Return the (X, Y) coordinate for the center point of the cell that contains the specified text.  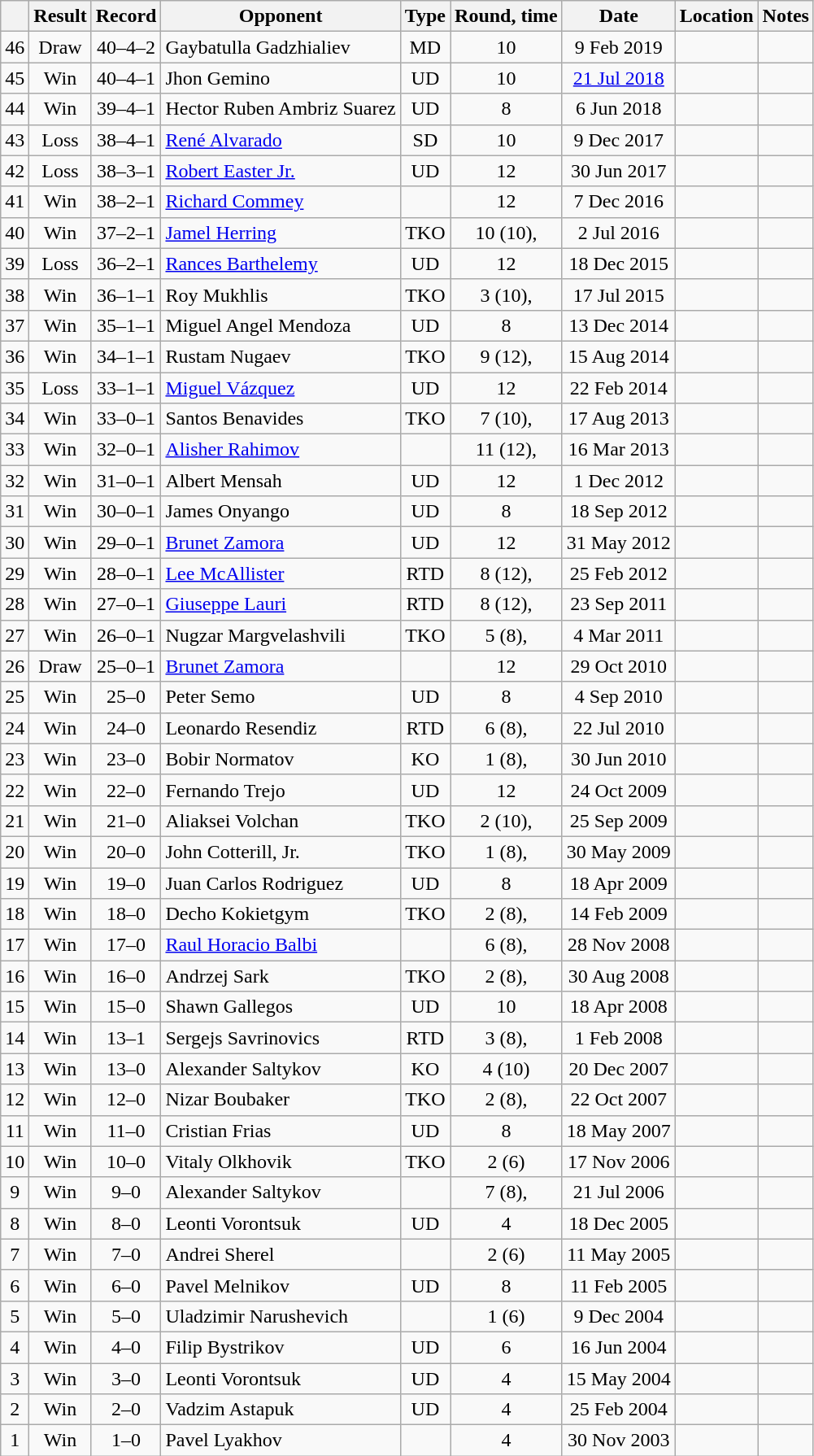
11 (12), (507, 450)
5 (8), (507, 635)
33–0–1 (126, 419)
Jamel Herring (281, 233)
28–0–1 (126, 573)
18 Dec 2005 (618, 1223)
34 (15, 419)
13 (15, 1069)
5 (15, 1316)
38–2–1 (126, 202)
40–4–2 (126, 47)
39 (15, 264)
Opponent (281, 16)
MD (424, 47)
25–0 (126, 697)
11 (15, 1131)
31 (15, 512)
31–0–1 (126, 481)
Result (60, 16)
2–0 (126, 1410)
Type (424, 16)
James Onyango (281, 512)
21 Jul 2006 (618, 1192)
Rances Barthelemy (281, 264)
9 Feb 2019 (618, 47)
29 (15, 573)
10 (10), (507, 233)
13 Dec 2014 (618, 325)
7 (15, 1254)
30 Aug 2008 (618, 976)
22 Feb 2014 (618, 388)
20 (15, 852)
22 (15, 790)
30 May 2009 (618, 852)
13–0 (126, 1069)
Albert Mensah (281, 481)
4 Sep 2010 (618, 697)
30–0–1 (126, 512)
37 (15, 325)
Peter Semo (281, 697)
19 (15, 883)
16–0 (126, 976)
17 Aug 2013 (618, 419)
René Alvarado (281, 140)
11 May 2005 (618, 1254)
29–0–1 (126, 543)
29 Oct 2010 (618, 666)
24–0 (126, 728)
4 (10) (507, 1069)
40–4–1 (126, 78)
Pavel Melnikov (281, 1285)
Hector Ruben Ambriz Suarez (281, 109)
18 May 2007 (618, 1131)
23–0 (126, 759)
30 Nov 2003 (618, 1441)
Roy Mukhlis (281, 294)
1 Dec 2012 (618, 481)
Decho Kokietgym (281, 914)
9 (12), (507, 356)
36–1–1 (126, 294)
21 (15, 821)
Vadzim Astapuk (281, 1410)
8–0 (126, 1223)
22–0 (126, 790)
11–0 (126, 1131)
15 May 2004 (618, 1379)
9 Dec 2004 (618, 1316)
25 Feb 2012 (618, 573)
3 (8), (507, 1038)
Aliaksei Volchan (281, 821)
45 (15, 78)
4 Mar 2011 (618, 635)
27–0–1 (126, 604)
20–0 (126, 852)
Nugzar Margvelashvili (281, 635)
38–3–1 (126, 171)
33–1–1 (126, 388)
5–0 (126, 1316)
3–0 (126, 1379)
9 Dec 2017 (618, 140)
SD (424, 140)
14 (15, 1038)
7 (10), (507, 419)
Round, time (507, 16)
9–0 (126, 1192)
15 (15, 1007)
36–2–1 (126, 264)
3 (15, 1379)
Filip Bystrikov (281, 1347)
18 Apr 2009 (618, 883)
36 (15, 356)
Sergejs Savrinovics (281, 1038)
4–0 (126, 1347)
2 (10), (507, 821)
15 Aug 2014 (618, 356)
Robert Easter Jr. (281, 171)
Andrzej Sark (281, 976)
28 Nov 2008 (618, 945)
30 Jun 2017 (618, 171)
23 Sep 2011 (618, 604)
Record (126, 16)
Fernando Trejo (281, 790)
25–0–1 (126, 666)
Richard Commey (281, 202)
34–1–1 (126, 356)
19–0 (126, 883)
32 (15, 481)
6–0 (126, 1285)
Pavel Lyakhov (281, 1441)
46 (15, 47)
23 (15, 759)
Leonardo Resendiz (281, 728)
Uladzimir Narushevich (281, 1316)
41 (15, 202)
37–2–1 (126, 233)
Alisher Rahimov (281, 450)
22 Jul 2010 (618, 728)
17 Nov 2006 (618, 1162)
24 Oct 2009 (618, 790)
17–0 (126, 945)
33 (15, 450)
14 Feb 2009 (618, 914)
Gaybatulla Gadzhialiev (281, 47)
21 Jul 2018 (618, 78)
11 Feb 2005 (618, 1285)
31 May 2012 (618, 543)
Miguel Vázquez (281, 388)
44 (15, 109)
Notes (786, 16)
21–0 (126, 821)
1–0 (126, 1441)
Miguel Angel Mendoza (281, 325)
15–0 (126, 1007)
John Cotterill, Jr. (281, 852)
Vitaly Olkhovik (281, 1162)
30 Jun 2010 (618, 759)
Raul Horacio Balbi (281, 945)
Nizar Boubaker (281, 1100)
Santos Benavides (281, 419)
7 (8), (507, 1192)
17 Jul 2015 (618, 294)
40 (15, 233)
Lee McAllister (281, 573)
Cristian Frias (281, 1131)
32–0–1 (126, 450)
Bobir Normatov (281, 759)
20 Dec 2007 (618, 1069)
43 (15, 140)
35 (15, 388)
Andrei Sherel (281, 1254)
6 Jun 2018 (618, 109)
Date (618, 16)
Jhon Gemino (281, 78)
42 (15, 171)
38 (15, 294)
27 (15, 635)
22 Oct 2007 (618, 1100)
12–0 (126, 1100)
9 (15, 1192)
Shawn Gallegos (281, 1007)
30 (15, 543)
3 (10), (507, 294)
Giuseppe Lauri (281, 604)
Juan Carlos Rodriguez (281, 883)
39–4–1 (126, 109)
2 Jul 2016 (618, 233)
18–0 (126, 914)
7–0 (126, 1254)
16 Jun 2004 (618, 1347)
38–4–1 (126, 140)
16 Mar 2013 (618, 450)
1 (6) (507, 1316)
28 (15, 604)
18 Dec 2015 (618, 264)
26 (15, 666)
Location (716, 16)
17 (15, 945)
26–0–1 (126, 635)
35–1–1 (126, 325)
25 (15, 697)
18 (15, 914)
25 Feb 2004 (618, 1410)
24 (15, 728)
7 Dec 2016 (618, 202)
18 Sep 2012 (618, 512)
10–0 (126, 1162)
2 (15, 1410)
25 Sep 2009 (618, 821)
16 (15, 976)
18 Apr 2008 (618, 1007)
13–1 (126, 1038)
1 Feb 2008 (618, 1038)
Rustam Nugaev (281, 356)
1 (15, 1441)
